Return [x, y] of the center of cell containing provided text 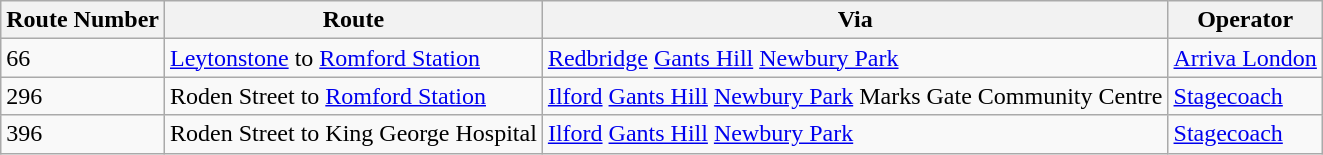
Roden Street to Romford Station [353, 96]
Route [353, 20]
Route Number [83, 20]
296 [83, 96]
Ilford Gants Hill Newbury Park [855, 134]
396 [83, 134]
Roden Street to King George Hospital [353, 134]
Ilford Gants Hill Newbury Park Marks Gate Community Centre [855, 96]
Arriva London [1245, 58]
Operator [1245, 20]
Leytonstone to Romford Station [353, 58]
Via [855, 20]
Redbridge Gants Hill Newbury Park [855, 58]
66 [83, 58]
